Locate the cell with the specified text and output its [x, y] center coordinate. 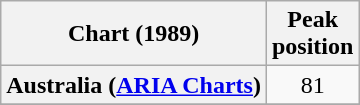
Australia (ARIA Charts) [134, 85]
Chart (1989) [134, 34]
81 [312, 85]
Peakposition [312, 34]
